Pinpoint the cell where the given text exists, returning its (X, Y) midpoint coordinate. 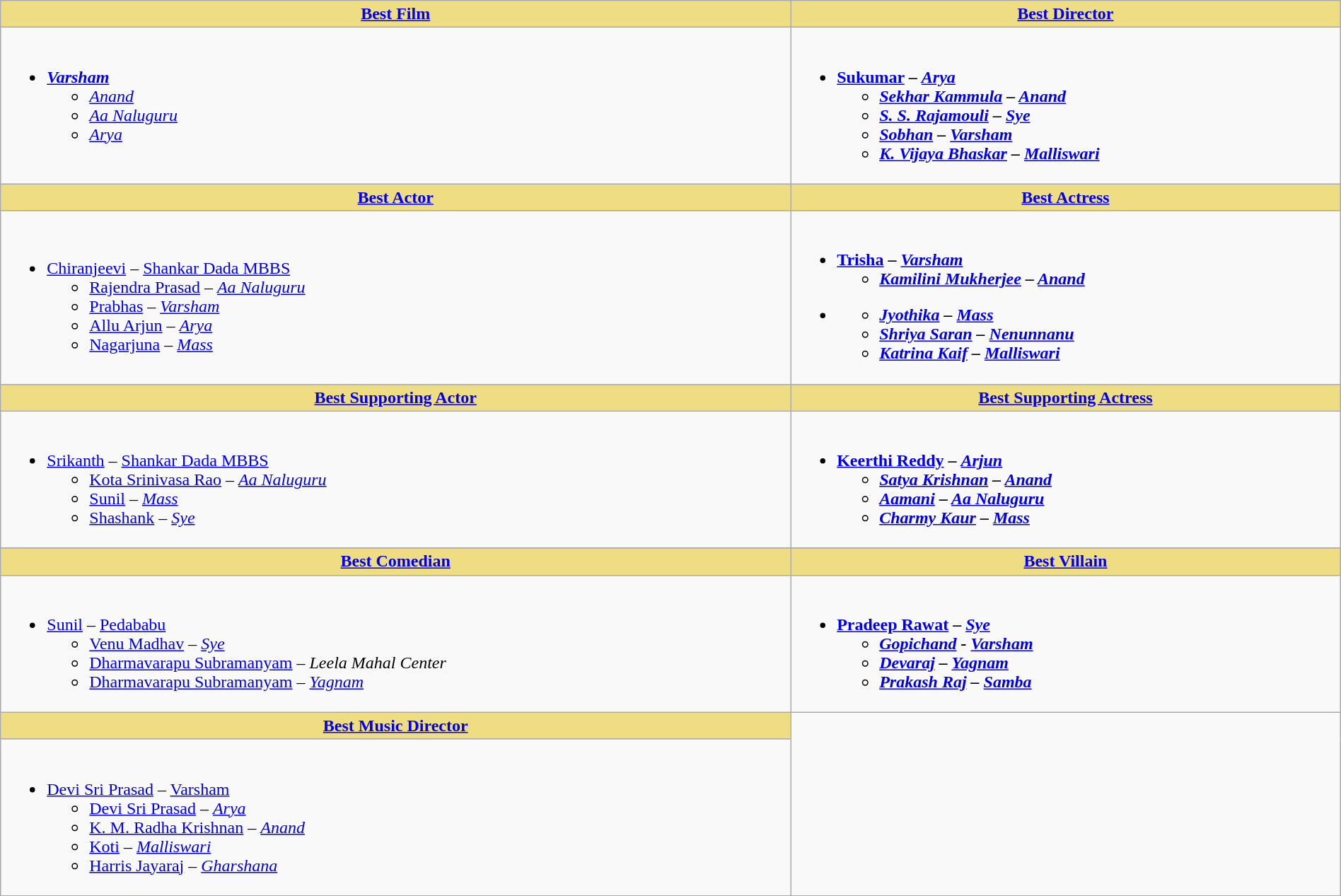
Best Actor (396, 197)
Trisha – VarshamKamilini Mukherjee – AnandJyothika – MassShriya Saran – NenunnanuKatrina Kaif – Malliswari (1066, 297)
Best Film (396, 14)
Sunil – PedababuVenu Madhav – SyeDharmavarapu Subramanyam – Leela Mahal CenterDharmavarapu Subramanyam – Yagnam (396, 644)
Best Supporting Actor (396, 397)
Best Comedian (396, 562)
Best Actress (1066, 197)
Best Music Director (396, 726)
Srikanth – Shankar Dada MBBSKota Srinivasa Rao – Aa NaluguruSunil – MassShashank – Sye (396, 479)
Best Supporting Actress (1066, 397)
Best Director (1066, 14)
Sukumar – AryaSekhar Kammula – AnandS. S. Rajamouli – SyeSobhan – VarshamK. Vijaya Bhaskar – Malliswari (1066, 106)
Pradeep Rawat – SyeGopichand - VarshamDevaraj – YagnamPrakash Raj – Samba (1066, 644)
Keerthi Reddy – ArjunSatya Krishnan – AnandAamani – Aa NaluguruCharmy Kaur – Mass (1066, 479)
Devi Sri Prasad – VarshamDevi Sri Prasad – AryaK. M. Radha Krishnan – AnandKoti – MalliswariHarris Jayaraj – Gharshana (396, 818)
VarshamAnandAa NaluguruArya (396, 106)
Chiranjeevi – Shankar Dada MBBSRajendra Prasad – Aa NaluguruPrabhas – VarshamAllu Arjun – AryaNagarjuna – Mass (396, 297)
Best Villain (1066, 562)
